Capture the cell that displays the provided text and extract its (X, Y) central coordinate. 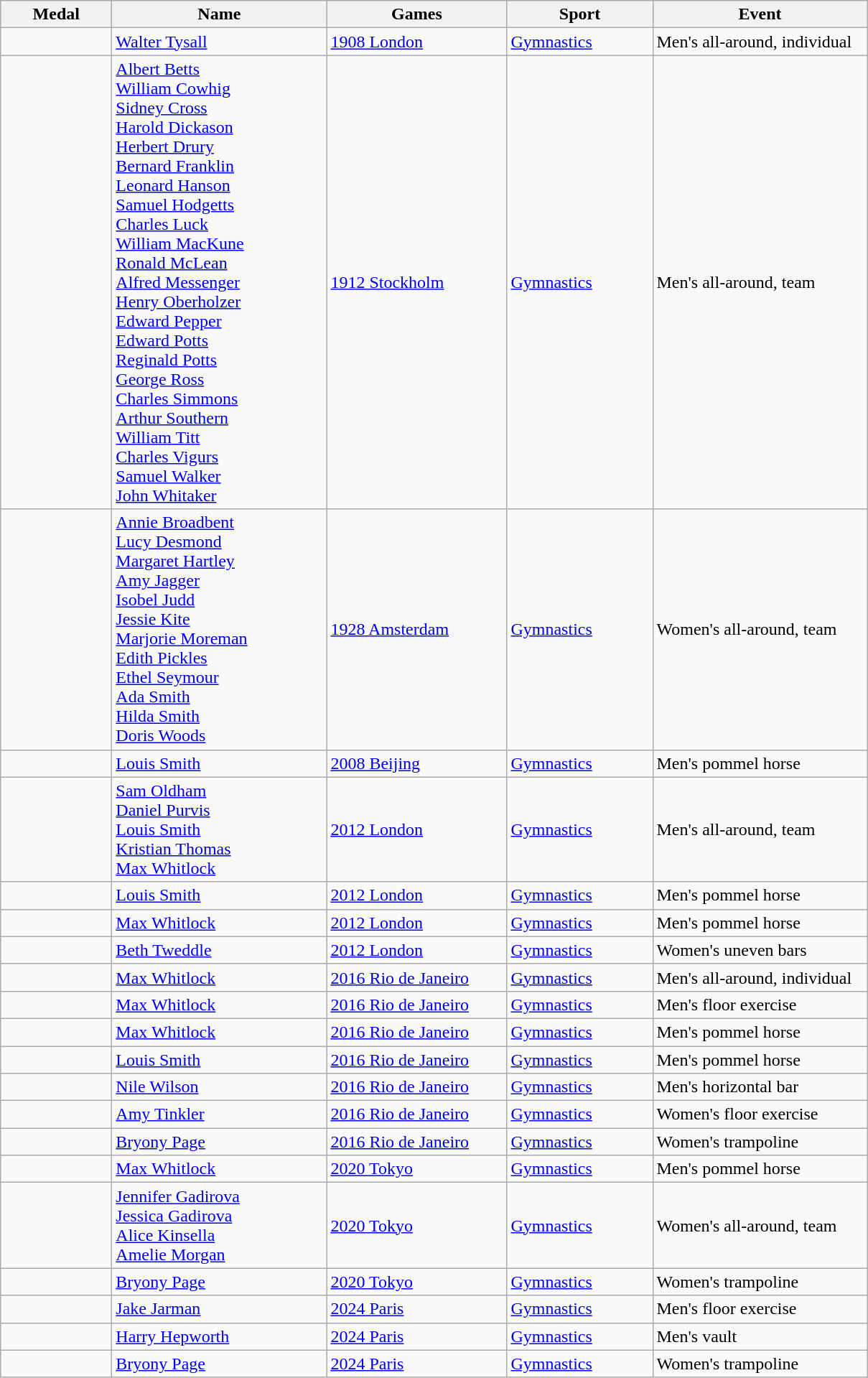
Amy Tinkler (220, 1114)
Harry Hepworth (220, 1336)
Men's vault (760, 1336)
Beth Tweddle (220, 950)
Women's uneven bars (760, 950)
Name (220, 14)
Jennifer GadirovaJessica GadirovaAlice KinsellaAmelie Morgan (220, 1225)
Event (760, 14)
Walter Tysall (220, 42)
Games (416, 14)
2008 Beijing (416, 763)
Men's horizontal bar (760, 1087)
Jake Jarman (220, 1309)
1908 London (416, 42)
Sport (580, 14)
Women's floor exercise (760, 1114)
Medal (56, 14)
Annie BroadbentLucy DesmondMargaret HartleyAmy JaggerIsobel JuddJessie KiteMarjorie MoremanEdith PicklesEthel SeymourAda SmithHilda SmithDoris Woods (220, 629)
1912 Stockholm (416, 282)
Sam OldhamDaniel PurvisLouis SmithKristian ThomasMax Whitlock (220, 829)
1928 Amsterdam (416, 629)
Nile Wilson (220, 1087)
